Detect which cell encompasses the target text, then output its (X, Y) center coordinate. 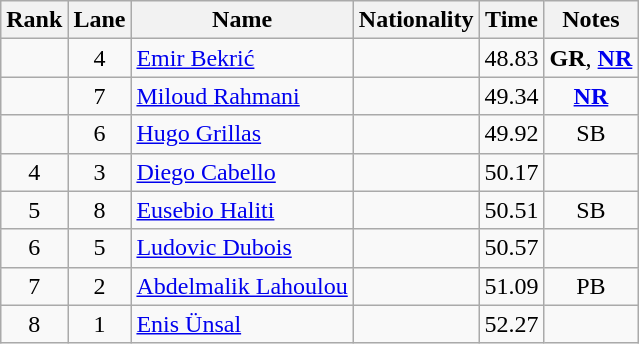
Abdelmalik Lahoulou (242, 286)
50.51 (512, 210)
Time (512, 20)
Hugo Grillas (242, 134)
2 (100, 286)
50.17 (512, 172)
51.09 (512, 286)
Name (242, 20)
NR (591, 96)
Rank (34, 20)
Eusebio Haliti (242, 210)
Emir Bekrić (242, 58)
Miloud Rahmani (242, 96)
Ludovic Dubois (242, 248)
Notes (591, 20)
Lane (100, 20)
52.27 (512, 324)
Diego Cabello (242, 172)
50.57 (512, 248)
1 (100, 324)
Enis Ünsal (242, 324)
Nationality (416, 20)
49.92 (512, 134)
GR, NR (591, 58)
PB (591, 286)
48.83 (512, 58)
49.34 (512, 96)
3 (100, 172)
